Scan for the cell matching the given text and deliver its [X, Y] coordinate at center. 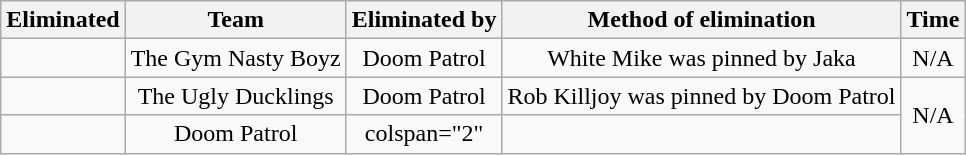
colspan="2" [424, 134]
Time [933, 20]
Eliminated by [424, 20]
Eliminated [63, 20]
Team [236, 20]
The Gym Nasty Boyz [236, 58]
Rob Killjoy was pinned by Doom Patrol [702, 96]
The Ugly Ducklings [236, 96]
White Mike was pinned by Jaka [702, 58]
Method of elimination [702, 20]
